Pinpoint the cell where the given text exists, returning its (X, Y) midpoint coordinate. 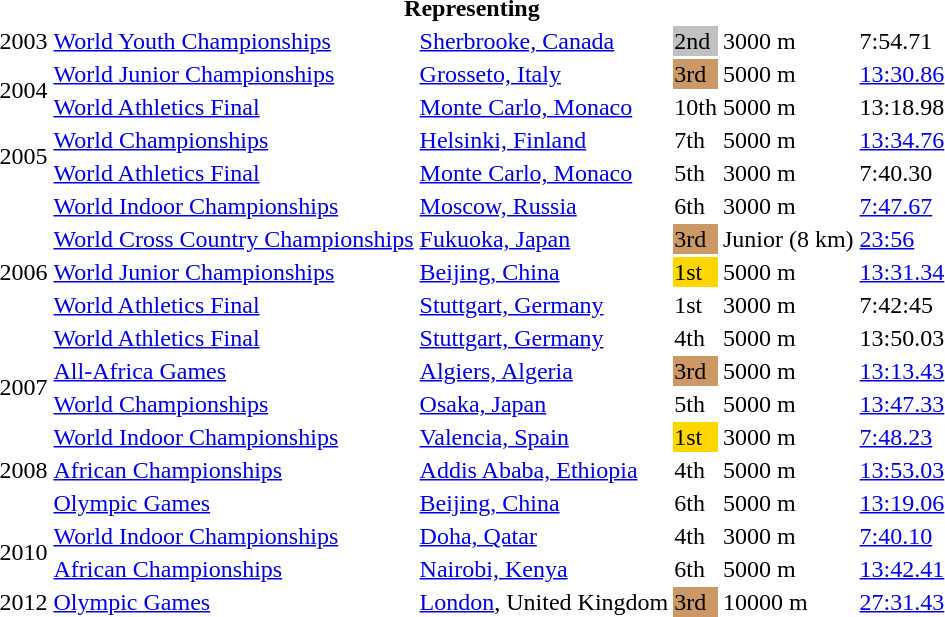
Fukuoka, Japan (544, 239)
Doha, Qatar (544, 536)
Sherbrooke, Canada (544, 41)
10th (696, 107)
Algiers, Algeria (544, 371)
World Cross Country Championships (234, 239)
Osaka, Japan (544, 404)
Valencia, Spain (544, 437)
Junior (8 km) (788, 239)
Grosseto, Italy (544, 74)
2nd (696, 41)
World Youth Championships (234, 41)
7th (696, 140)
London, United Kingdom (544, 602)
Helsinki, Finland (544, 140)
Addis Ababa, Ethiopia (544, 470)
All-Africa Games (234, 371)
10000 m (788, 602)
Nairobi, Kenya (544, 569)
Moscow, Russia (544, 206)
